Return the (x, y) coordinate for the center point of the cell that contains the specified text.  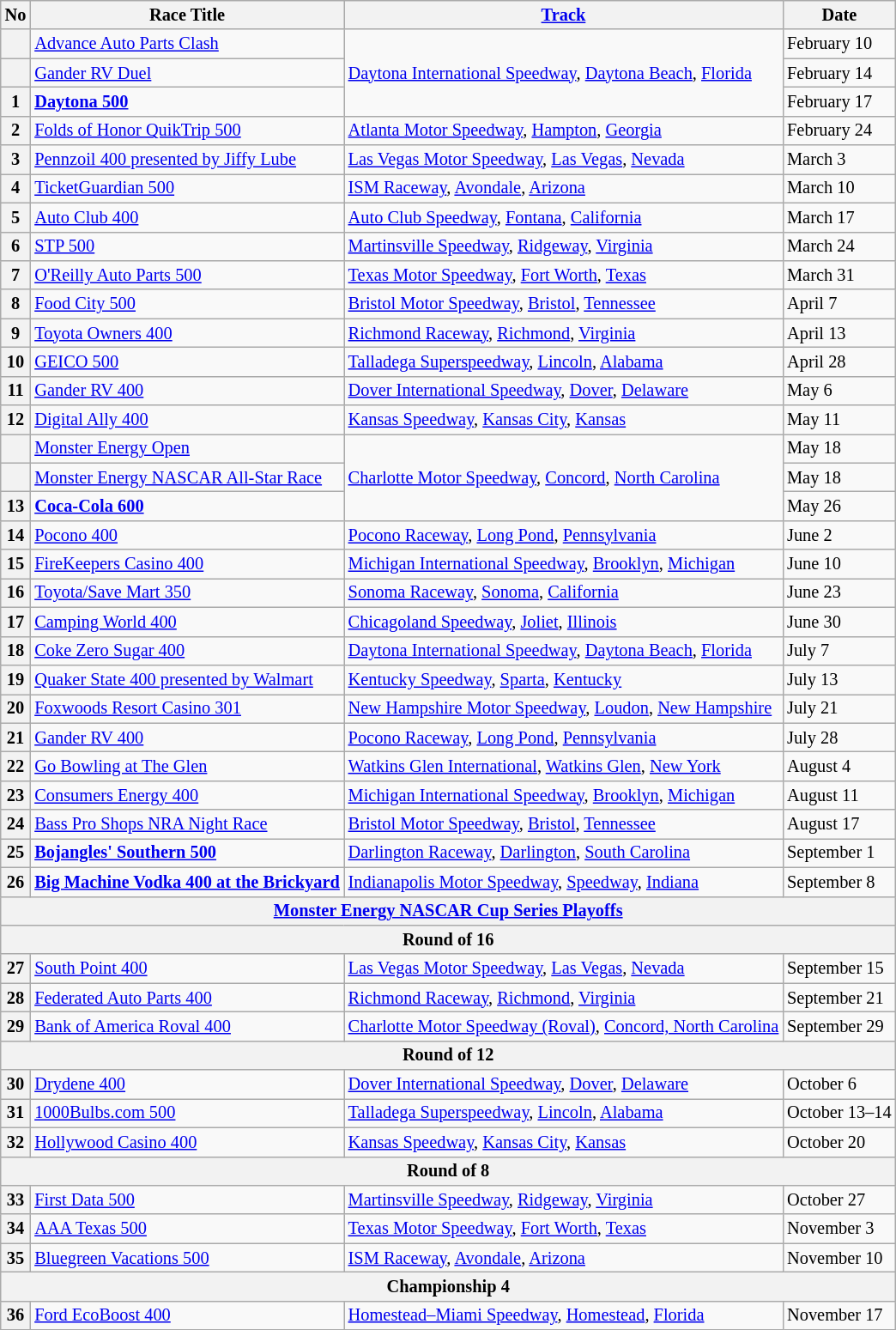
February 24 (839, 131)
31 (15, 1113)
Bass Pro Shops NRA Night Race (187, 824)
Bluegreen Vacations 500 (187, 1258)
June 30 (839, 622)
GEICO 500 (187, 361)
4 (15, 188)
March 3 (839, 160)
20 (15, 708)
Toyota Owners 400 (187, 333)
22 (15, 766)
May 26 (839, 506)
Chicagoland Speedway, Joliet, Illinois (563, 622)
September 29 (839, 1026)
New Hampshire Motor Speedway, Loudon, New Hampshire (563, 708)
June 10 (839, 564)
Pennzoil 400 presented by Jiffy Lube (187, 160)
Monster Energy Open (187, 448)
Round of 12 (448, 1055)
11 (15, 391)
Go Bowling at The Glen (187, 766)
Gander RV Duel (187, 73)
September 8 (839, 882)
July 7 (839, 651)
15 (15, 564)
Daytona 500 (187, 101)
Advance Auto Parts Clash (187, 44)
April 13 (839, 333)
October 13–14 (839, 1113)
February 17 (839, 101)
Bojangles' Southern 500 (187, 853)
September 21 (839, 998)
Coca-Cola 600 (187, 506)
34 (15, 1229)
1000Bulbs.com 500 (187, 1113)
16 (15, 592)
Digital Ally 400 (187, 420)
Race Title (187, 15)
Round of 16 (448, 939)
Toyota/Save Mart 350 (187, 592)
Ford EcoBoost 400 (187, 1315)
Homestead–Miami Speedway, Homestead, Florida (563, 1315)
STP 500 (187, 246)
October 27 (839, 1199)
26 (15, 882)
August 4 (839, 766)
Consumers Energy 400 (187, 795)
March 17 (839, 217)
Monster Energy NASCAR Cup Series Playoffs (448, 911)
November 17 (839, 1315)
July 13 (839, 679)
18 (15, 651)
April 7 (839, 304)
Monster Energy NASCAR All-Star Race (187, 477)
30 (15, 1084)
August 11 (839, 795)
33 (15, 1199)
July 21 (839, 708)
Championship 4 (448, 1286)
May 6 (839, 391)
24 (15, 824)
Quaker State 400 presented by Walmart (187, 679)
14 (15, 535)
September 1 (839, 853)
12 (15, 420)
Folds of Honor QuikTrip 500 (187, 131)
27 (15, 969)
13 (15, 506)
Darlington Raceway, Darlington, South Carolina (563, 853)
October 20 (839, 1142)
23 (15, 795)
32 (15, 1142)
6 (15, 246)
Track (563, 15)
1 (15, 101)
Sonoma Raceway, Sonoma, California (563, 592)
No (15, 15)
South Point 400 (187, 969)
June 23 (839, 592)
Watkins Glen International, Watkins Glen, New York (563, 766)
Federated Auto Parts 400 (187, 998)
November 3 (839, 1229)
Kentucky Speedway, Sparta, Kentucky (563, 679)
Coke Zero Sugar 400 (187, 651)
Charlotte Motor Speedway, Concord, North Carolina (563, 477)
3 (15, 160)
AAA Texas 500 (187, 1229)
March 31 (839, 275)
August 17 (839, 824)
28 (15, 998)
Foxwoods Resort Casino 301 (187, 708)
19 (15, 679)
Hollywood Casino 400 (187, 1142)
Round of 8 (448, 1171)
July 28 (839, 738)
May 11 (839, 420)
Drydene 400 (187, 1084)
First Data 500 (187, 1199)
March 10 (839, 188)
TicketGuardian 500 (187, 188)
Pocono 400 (187, 535)
February 10 (839, 44)
17 (15, 622)
Date (839, 15)
7 (15, 275)
9 (15, 333)
O'Reilly Auto Parts 500 (187, 275)
June 2 (839, 535)
29 (15, 1026)
Indianapolis Motor Speedway, Speedway, Indiana (563, 882)
March 24 (839, 246)
October 6 (839, 1084)
36 (15, 1315)
21 (15, 738)
2 (15, 131)
25 (15, 853)
Charlotte Motor Speedway (Roval), Concord, North Carolina (563, 1026)
5 (15, 217)
February 14 (839, 73)
Atlanta Motor Speedway, Hampton, Georgia (563, 131)
10 (15, 361)
Auto Club Speedway, Fontana, California (563, 217)
Camping World 400 (187, 622)
35 (15, 1258)
8 (15, 304)
Bank of America Roval 400 (187, 1026)
FireKeepers Casino 400 (187, 564)
September 15 (839, 969)
November 10 (839, 1258)
April 28 (839, 361)
Food City 500 (187, 304)
Big Machine Vodka 400 at the Brickyard (187, 882)
Auto Club 400 (187, 217)
